For the text-containing cell, return its midpoint in [X, Y] coordinate format. 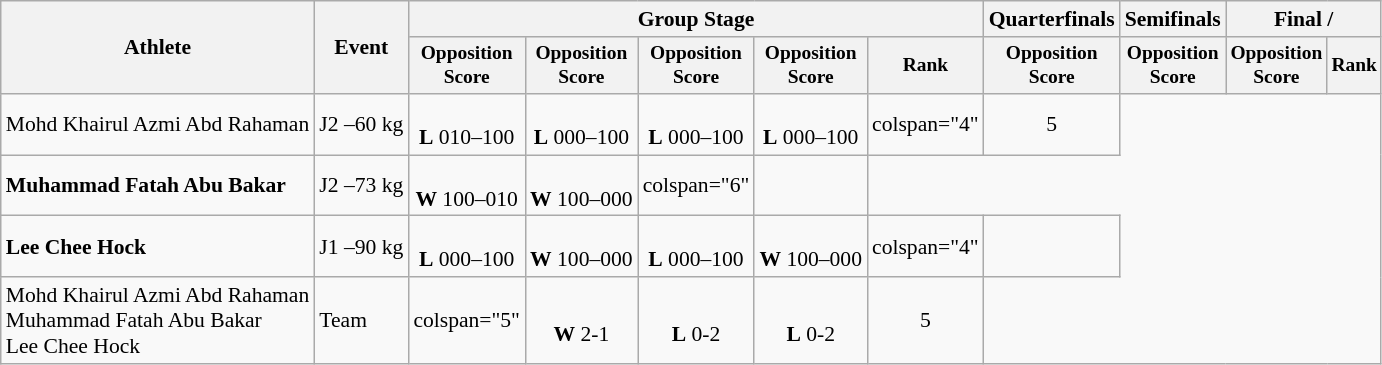
J1 –90 kg [361, 246]
Muhammad Fatah Abu Bakar [158, 186]
Semifinals [1173, 19]
Event [361, 48]
Final / [1304, 19]
L 010–100 [466, 124]
Mohd Khairul Azmi Abd RahamanMuhammad Fatah Abu BakarLee Chee Hock [158, 320]
Lee Chee Hock [158, 246]
Team [361, 320]
Athlete [158, 48]
colspan="5" [466, 320]
J2 –60 kg [361, 124]
W 100–010 [466, 186]
Group Stage [696, 19]
Mohd Khairul Azmi Abd Rahaman [158, 124]
W 2-1 [582, 320]
colspan="6" [696, 186]
Quarterfinals [1052, 19]
J2 –73 kg [361, 186]
